Scan for the cell matching the given text and deliver its (X, Y) coordinate at center. 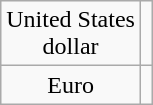
United Statesdollar (71, 34)
Euro (71, 85)
